From the cell containing the given text, extract its center point as [X, Y] coordinate. 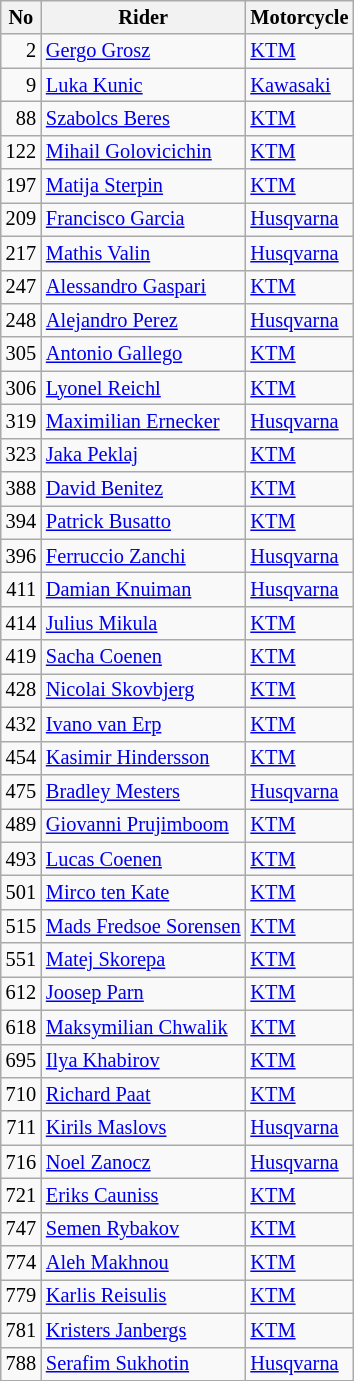
9 [21, 85]
Mirco ten Kate [143, 892]
618 [21, 1027]
Noel Zanocz [143, 1162]
779 [21, 1296]
323 [21, 455]
217 [21, 253]
781 [21, 1330]
551 [21, 960]
695 [21, 1061]
501 [21, 892]
Karlis Reisulis [143, 1296]
Alejandro Perez [143, 320]
716 [21, 1162]
Kirils Maslovs [143, 1128]
Maximilian Ernecker [143, 421]
Mads Fredsoe Sorensen [143, 926]
428 [21, 690]
Richard Paat [143, 1094]
Matija Sterpin [143, 186]
305 [21, 354]
394 [21, 522]
612 [21, 993]
388 [21, 489]
788 [21, 1364]
Eriks Cauniss [143, 1195]
248 [21, 320]
Mathis Valin [143, 253]
411 [21, 589]
414 [21, 623]
88 [21, 118]
Ivano van Erp [143, 724]
122 [21, 152]
209 [21, 219]
Gergo Grosz [143, 51]
319 [21, 421]
Luka Kunic [143, 85]
515 [21, 926]
419 [21, 657]
Sacha Coenen [143, 657]
Damian Knuiman [143, 589]
197 [21, 186]
Julius Mikula [143, 623]
247 [21, 287]
721 [21, 1195]
Maksymilian Chwalik [143, 1027]
Giovanni Prujimboom [143, 825]
Kawasaki [299, 85]
Francisco Garcia [143, 219]
Rider [143, 17]
774 [21, 1263]
Kristers Janbergs [143, 1330]
747 [21, 1229]
432 [21, 724]
2 [21, 51]
711 [21, 1128]
Lucas Coenen [143, 859]
David Benitez [143, 489]
Patrick Busatto [143, 522]
489 [21, 825]
Ferruccio Zanchi [143, 556]
454 [21, 758]
Nicolai Skovbjerg [143, 690]
Bradley Mesters [143, 791]
396 [21, 556]
No [21, 17]
493 [21, 859]
Kasimir Hindersson [143, 758]
Motorcycle [299, 17]
Jaka Peklaj [143, 455]
Szabolcs Beres [143, 118]
Lyonel Reichl [143, 388]
Aleh Makhnou [143, 1263]
Matej Skorepa [143, 960]
306 [21, 388]
Mihail Golovicichin [143, 152]
475 [21, 791]
Alessandro Gaspari [143, 287]
Semen Rybakov [143, 1229]
Joosep Parn [143, 993]
Ilya Khabirov [143, 1061]
Serafim Sukhotin [143, 1364]
710 [21, 1094]
Antonio Gallego [143, 354]
